Output the (x, y) coordinate of the center of the cell containing the given text.  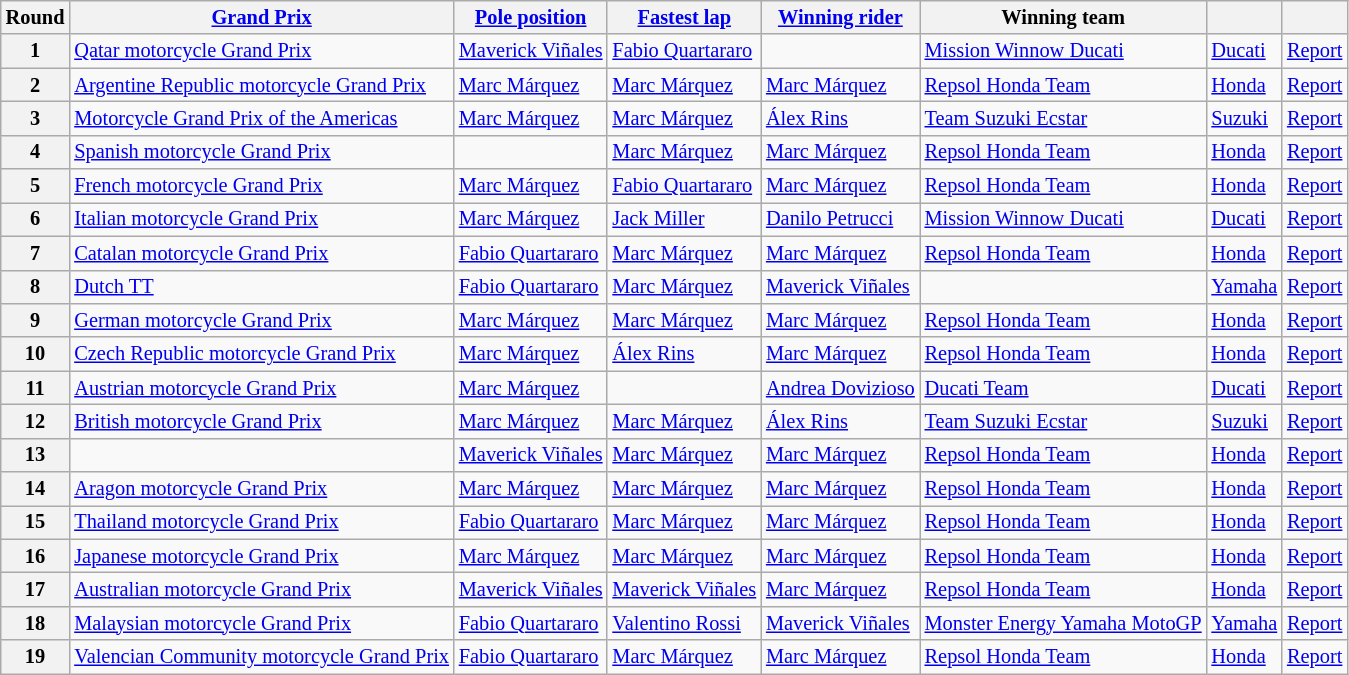
17 (36, 589)
Pole position (531, 17)
8 (36, 287)
Italian motorcycle Grand Prix (262, 219)
15 (36, 522)
19 (36, 657)
Valencian Community motorcycle Grand Prix (262, 657)
7 (36, 253)
6 (36, 219)
Winning rider (840, 17)
Jack Miller (684, 219)
Qatar motorcycle Grand Prix (262, 51)
Aragon motorcycle Grand Prix (262, 489)
Australian motorcycle Grand Prix (262, 589)
2 (36, 85)
1 (36, 51)
Japanese motorcycle Grand Prix (262, 556)
German motorcycle Grand Prix (262, 320)
Ducati Team (1064, 388)
9 (36, 320)
Malaysian motorcycle Grand Prix (262, 623)
Grand Prix (262, 17)
Motorcycle Grand Prix of the Americas (262, 118)
Argentine Republic motorcycle Grand Prix (262, 85)
British motorcycle Grand Prix (262, 421)
Andrea Dovizioso (840, 388)
Czech Republic motorcycle Grand Prix (262, 354)
Fastest lap (684, 17)
5 (36, 186)
Valentino Rossi (684, 623)
13 (36, 455)
14 (36, 489)
4 (36, 152)
Monster Energy Yamaha MotoGP (1064, 623)
Austrian motorcycle Grand Prix (262, 388)
18 (36, 623)
Danilo Petrucci (840, 219)
10 (36, 354)
Thailand motorcycle Grand Prix (262, 522)
Dutch TT (262, 287)
3 (36, 118)
12 (36, 421)
Spanish motorcycle Grand Prix (262, 152)
Round (36, 17)
Winning team (1064, 17)
Catalan motorcycle Grand Prix (262, 253)
16 (36, 556)
French motorcycle Grand Prix (262, 186)
11 (36, 388)
